Identify which cell holds the provided text, then report its [x, y] central coordinate. 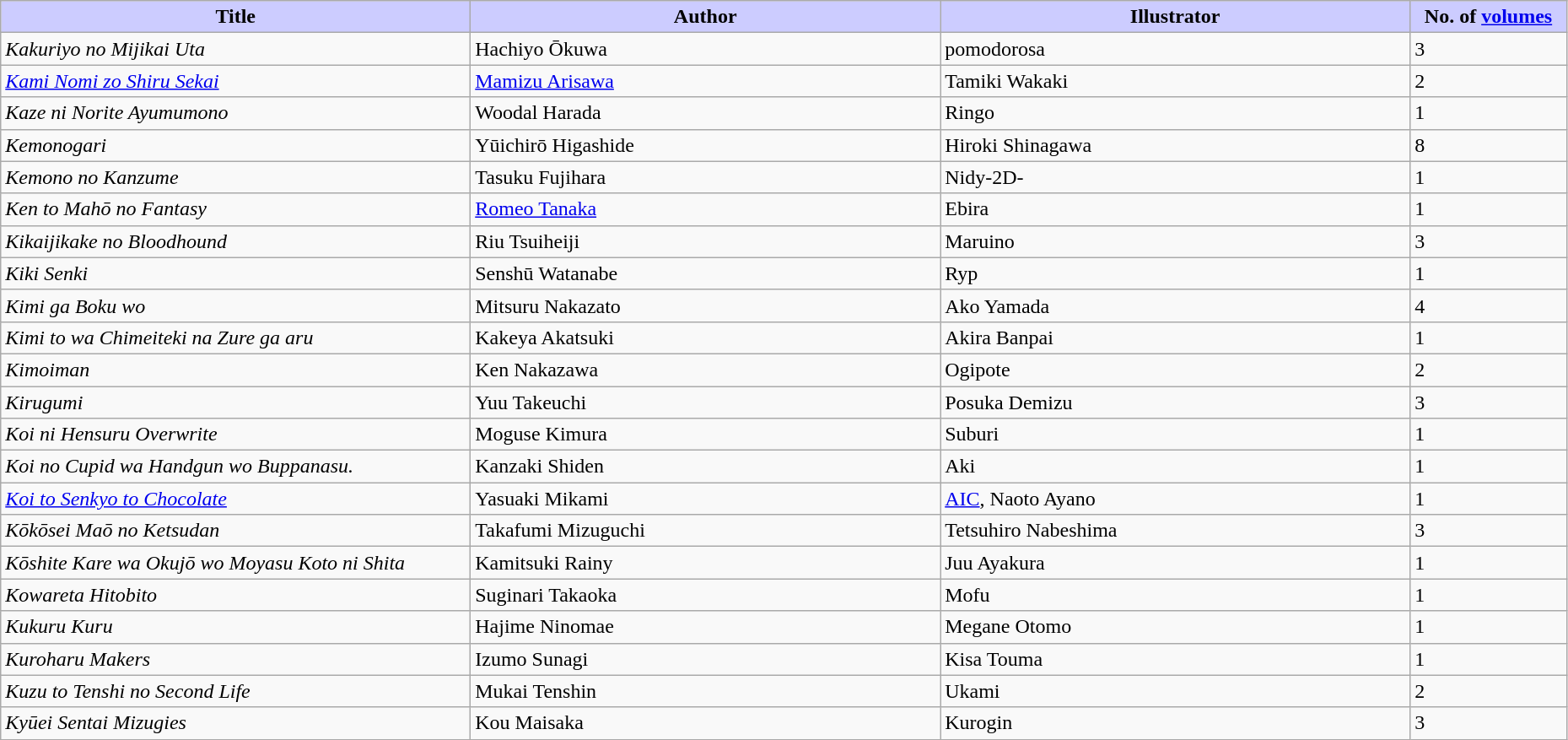
Hiroki Shinagawa [1176, 145]
Kemonogari [236, 145]
Riu Tsuiheiji [705, 241]
Tamiki Wakaki [1176, 81]
Author [705, 17]
Mamizu Arisawa [705, 81]
Kimi to wa Chimeiteki na Zure ga aru [236, 338]
Kōkōsei Maō no Ketsudan [236, 531]
Ebira [1176, 209]
Ken Nakazawa [705, 370]
Ogipote [1176, 370]
Kuzu to Tenshi no Second Life [236, 691]
Kikaijikake no Bloodhound [236, 241]
Ako Yamada [1176, 305]
Mukai Tenshin [705, 691]
Kyūei Sentai Mizugies [236, 723]
Kakuriyo no Mijikai Uta [236, 49]
Kōshite Kare wa Okujō wo Moyasu Koto ni Shita [236, 563]
Kou Maisaka [705, 723]
Megane Otomo [1176, 627]
Kakeya Akatsuki [705, 338]
Kuroharu Makers [236, 659]
4 [1489, 305]
Kaze ni Norite Ayumumono [236, 113]
Koi to Senkyo to Chocolate [236, 499]
Title [236, 17]
Kukuru Kuru [236, 627]
Ryp [1176, 273]
Yasuaki Mikami [705, 499]
Kami Nomi zo Shiru Sekai [236, 81]
Kimi ga Boku wo [236, 305]
Kemono no Kanzume [236, 177]
Kurogin [1176, 723]
Mofu [1176, 595]
Senshū Watanabe [705, 273]
Akira Banpai [1176, 338]
Romeo Tanaka [705, 209]
8 [1489, 145]
Koi no Cupid wa Handgun wo Buppanasu. [236, 467]
Kisa Touma [1176, 659]
Koi ni Hensuru Overwrite [236, 435]
Yūichirō Higashide [705, 145]
Suginari Takaoka [705, 595]
Posuka Demizu [1176, 402]
Maruino [1176, 241]
Ken to Mahō no Fantasy [236, 209]
Kirugumi [236, 402]
Takafumi Mizuguchi [705, 531]
Illustrator [1176, 17]
Ringo [1176, 113]
Hajime Ninomae [705, 627]
Kiki Senki [236, 273]
Juu Ayakura [1176, 563]
Nidy-2D- [1176, 177]
Woodal Harada [705, 113]
Tasuku Fujihara [705, 177]
AIC, Naoto Ayano [1176, 499]
Kowareta Hitobito [236, 595]
pomodorosa [1176, 49]
Ukami [1176, 691]
Moguse Kimura [705, 435]
Yuu Takeuchi [705, 402]
Kimoiman [236, 370]
No. of volumes [1489, 17]
Aki [1176, 467]
Mitsuru Nakazato [705, 305]
Suburi [1176, 435]
Hachiyo Ōkuwa [705, 49]
Izumo Sunagi [705, 659]
Tetsuhiro Nabeshima [1176, 531]
Kamitsuki Rainy [705, 563]
Kanzaki Shiden [705, 467]
